Pinpoint the cell where the given text exists, returning its [X, Y] midpoint coordinate. 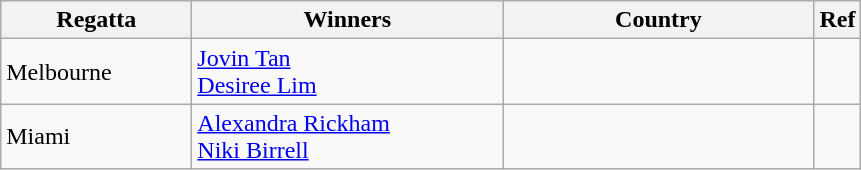
Winners [348, 20]
Melbourne [96, 72]
Miami [96, 136]
Jovin TanDesiree Lim [348, 72]
Regatta [96, 20]
Country [658, 20]
Alexandra RickhamNiki Birrell [348, 136]
Ref [838, 20]
